Extract the [X, Y] coordinate from the center of the cell holding the provided text.  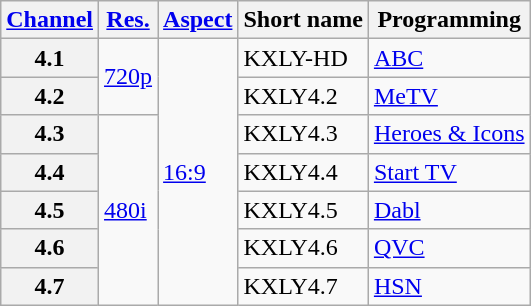
Start TV [449, 172]
720p [128, 77]
Short name [303, 20]
KXLY4.2 [303, 96]
4.4 [50, 172]
Heroes & Icons [449, 134]
HSN [449, 286]
16:9 [198, 172]
KXLY-HD [303, 58]
Aspect [198, 20]
4.2 [50, 96]
4.3 [50, 134]
Dabl [449, 210]
Res. [128, 20]
KXLY4.7 [303, 286]
Programming [449, 20]
KXLY4.6 [303, 248]
KXLY4.3 [303, 134]
4.7 [50, 286]
ABC [449, 58]
4.6 [50, 248]
QVC [449, 248]
Channel [50, 20]
4.1 [50, 58]
KXLY4.5 [303, 210]
KXLY4.4 [303, 172]
4.5 [50, 210]
480i [128, 210]
MeTV [449, 96]
